From the cell containing the given text, extract its center point as [X, Y] coordinate. 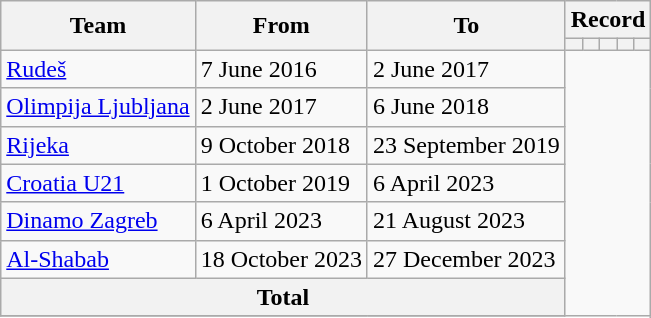
Record [608, 20]
21 August 2023 [466, 221]
To [466, 26]
Team [98, 26]
Olimpija Ljubljana [98, 107]
Rudeš [98, 69]
9 October 2018 [281, 145]
6 June 2018 [466, 107]
27 December 2023 [466, 259]
23 September 2019 [466, 145]
Al-Shabab [98, 259]
1 October 2019 [281, 183]
Croatia U21 [98, 183]
Dinamo Zagreb [98, 221]
From [281, 26]
Rijeka [98, 145]
Total [283, 297]
7 June 2016 [281, 69]
18 October 2023 [281, 259]
